Extract the [x, y] coordinate from the center of the cell holding the provided text.  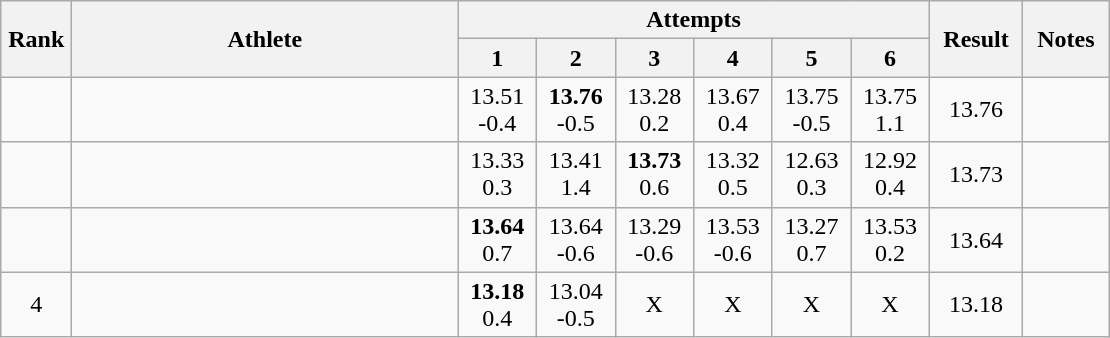
13.180.4 [498, 304]
Attempts [694, 20]
13.76-0.5 [576, 110]
13.64-0.6 [576, 240]
Notes [1066, 39]
13.530.2 [890, 240]
6 [890, 58]
Athlete [265, 39]
13.411.4 [576, 174]
5 [812, 58]
13.64 [976, 240]
13.730.6 [654, 174]
13.51-0.4 [498, 110]
13.29-0.6 [654, 240]
3 [654, 58]
13.320.5 [734, 174]
13.73 [976, 174]
13.76 [976, 110]
13.640.7 [498, 240]
1 [498, 58]
Rank [36, 39]
Result [976, 39]
13.280.2 [654, 110]
13.04-0.5 [576, 304]
13.53-0.6 [734, 240]
13.751.1 [890, 110]
2 [576, 58]
13.670.4 [734, 110]
13.330.3 [498, 174]
13.18 [976, 304]
13.270.7 [812, 240]
13.75-0.5 [812, 110]
12.630.3 [812, 174]
12.920.4 [890, 174]
